Capture the cell that displays the provided text and extract its [x, y] central coordinate. 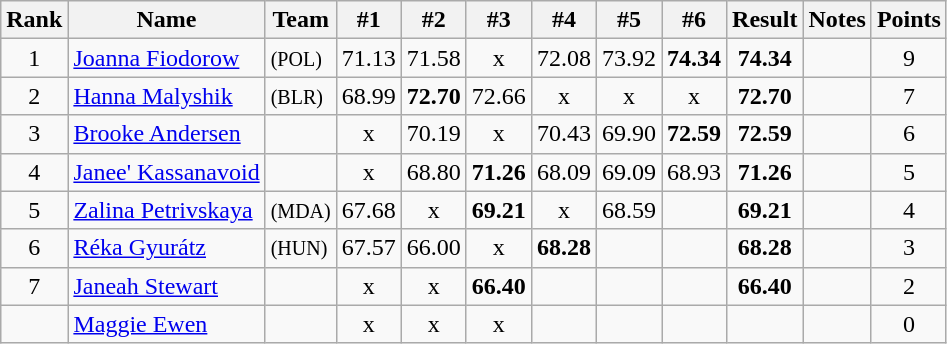
#2 [434, 20]
Rank [34, 20]
68.59 [628, 210]
71.58 [434, 58]
0 [908, 324]
70.19 [434, 134]
70.43 [564, 134]
(HUN) [300, 248]
68.93 [694, 172]
68.80 [434, 172]
#5 [628, 20]
Result [765, 20]
Notes [837, 20]
#1 [368, 20]
#6 [694, 20]
Janee' Kassanavoid [166, 172]
69.09 [628, 172]
Zalina Petrivskaya [166, 210]
Réka Gyurátz [166, 248]
Hanna Malyshik [166, 96]
#3 [498, 20]
67.68 [368, 210]
(POL) [300, 58]
72.08 [564, 58]
72.66 [498, 96]
71.13 [368, 58]
(BLR) [300, 96]
Janeah Stewart [166, 286]
1 [34, 58]
#4 [564, 20]
Points [908, 20]
Maggie Ewen [166, 324]
9 [908, 58]
Team [300, 20]
Brooke Andersen [166, 134]
66.00 [434, 248]
(MDA) [300, 210]
68.99 [368, 96]
73.92 [628, 58]
67.57 [368, 248]
69.90 [628, 134]
Joanna Fiodorow [166, 58]
68.09 [564, 172]
Name [166, 20]
